From the cell containing the given text, extract its center point as (X, Y) coordinate. 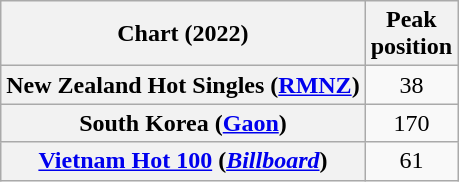
Vietnam Hot 100 (Billboard) (183, 161)
38 (411, 85)
61 (411, 161)
170 (411, 123)
Chart (2022) (183, 34)
Peakposition (411, 34)
South Korea (Gaon) (183, 123)
New Zealand Hot Singles (RMNZ) (183, 85)
